Find where the given text appears and provide that cell's center as (X, Y) coordinate. 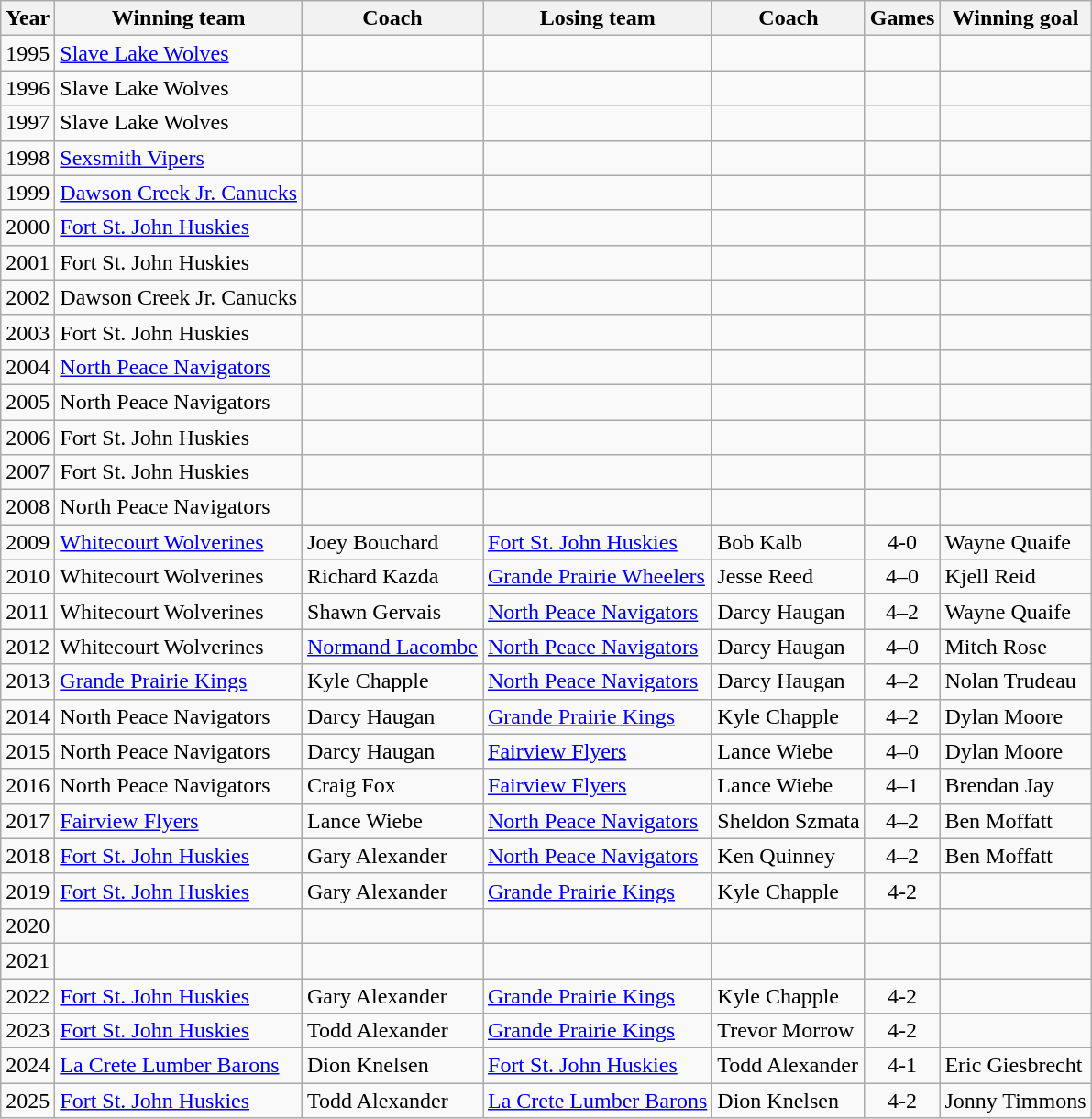
Craig Fox (392, 786)
4-0 (902, 542)
2010 (28, 577)
1998 (28, 158)
Games (902, 18)
2008 (28, 507)
2005 (28, 402)
2015 (28, 751)
2012 (28, 647)
2003 (28, 332)
Jonny Timmons (1016, 1101)
2014 (28, 716)
2004 (28, 367)
4-1 (902, 1066)
Year (28, 18)
2017 (28, 821)
2020 (28, 925)
1995 (28, 53)
Grande Prairie Wheelers (597, 577)
2006 (28, 438)
4–1 (902, 786)
2023 (28, 1031)
Normand Lacombe (392, 647)
2022 (28, 995)
Brendan Jay (1016, 786)
Kjell Reid (1016, 577)
Nolan Trudeau (1016, 681)
Bob Kalb (789, 542)
Winning goal (1016, 18)
Losing team (597, 18)
Eric Giesbrecht (1016, 1066)
2007 (28, 472)
2002 (28, 297)
Jesse Reed (789, 577)
2013 (28, 681)
2025 (28, 1101)
Ken Quinney (789, 856)
2011 (28, 612)
2021 (28, 960)
2001 (28, 262)
2009 (28, 542)
1997 (28, 123)
Sheldon Szmata (789, 821)
Sexsmith Vipers (179, 158)
2024 (28, 1066)
Richard Kazda (392, 577)
Joey Bouchard (392, 542)
1996 (28, 88)
Mitch Rose (1016, 647)
Trevor Morrow (789, 1031)
2000 (28, 227)
Shawn Gervais (392, 612)
Winning team (179, 18)
2019 (28, 891)
2016 (28, 786)
2018 (28, 856)
1999 (28, 193)
